Pinpoint the cell where the given text exists, returning its (X, Y) midpoint coordinate. 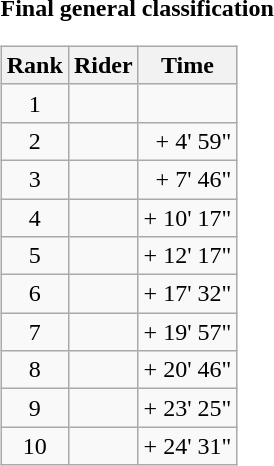
+ 7' 46" (188, 179)
Rider (103, 65)
6 (34, 294)
+ 10' 17" (188, 217)
8 (34, 370)
3 (34, 179)
+ 19' 57" (188, 332)
1 (34, 103)
2 (34, 141)
5 (34, 256)
10 (34, 446)
+ 4' 59" (188, 141)
+ 20' 46" (188, 370)
7 (34, 332)
+ 24' 31" (188, 446)
Rank (34, 65)
+ 17' 32" (188, 294)
Time (188, 65)
+ 23' 25" (188, 408)
+ 12' 17" (188, 256)
9 (34, 408)
4 (34, 217)
